Locate the cell with the specified text and output its (x, y) center coordinate. 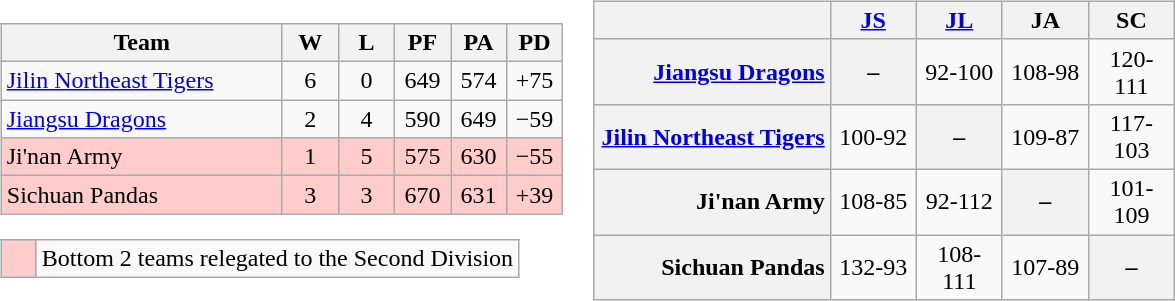
L (366, 42)
107-89 (1045, 266)
W (310, 42)
109-87 (1045, 136)
JL (959, 20)
PF (422, 42)
630 (478, 157)
JS (873, 20)
108-111 (959, 266)
117-103 (1131, 136)
670 (422, 195)
132-93 (873, 266)
+39 (535, 195)
92-100 (959, 72)
0 (366, 81)
590 (422, 119)
4 (366, 119)
6 (310, 81)
SC (1131, 20)
574 (478, 81)
575 (422, 157)
5 (366, 157)
100-92 (873, 136)
108-98 (1045, 72)
120-111 (1131, 72)
PA (478, 42)
−55 (535, 157)
−59 (535, 119)
101-109 (1131, 202)
+75 (535, 81)
92-112 (959, 202)
PD (535, 42)
631 (478, 195)
108-85 (873, 202)
Bottom 2 teams relegated to the Second Division (277, 258)
2 (310, 119)
Team (142, 42)
JA (1045, 20)
1 (310, 157)
